Pinpoint the cell where the given text exists, returning its (x, y) midpoint coordinate. 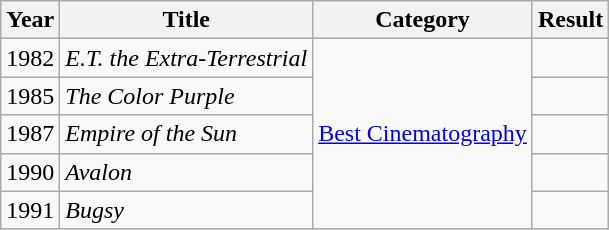
Result (570, 20)
1991 (30, 210)
Empire of the Sun (186, 134)
1985 (30, 96)
Title (186, 20)
Category (423, 20)
Best Cinematography (423, 134)
1982 (30, 58)
Avalon (186, 172)
1990 (30, 172)
E.T. the Extra-Terrestrial (186, 58)
The Color Purple (186, 96)
1987 (30, 134)
Year (30, 20)
Bugsy (186, 210)
